Output the (X, Y) coordinate of the center of the cell containing the given text.  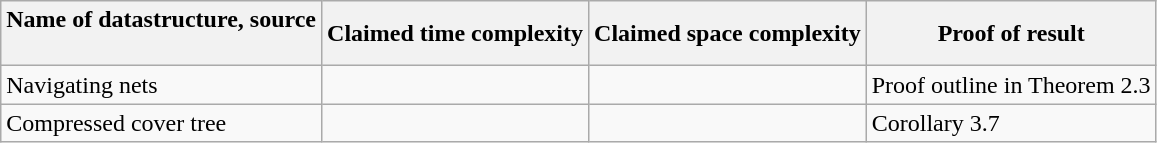
Navigating nets (162, 85)
Proof outline in Theorem 2.3 (1011, 85)
Proof of result (1011, 34)
Compressed cover tree (162, 123)
Claimed time complexity (456, 34)
Corollary 3.7 (1011, 123)
Name of datastructure, source (162, 34)
Claimed space complexity (728, 34)
